Search for the cell housing the specified text and yield its [X, Y] center coordinate. 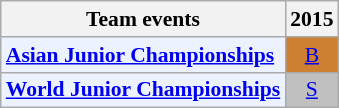
Asian Junior Championships [143, 55]
World Junior Championships [143, 90]
Team events [143, 19]
2015 [312, 19]
S [312, 90]
B [312, 55]
